For the text-containing cell, return its midpoint in [X, Y] coordinate format. 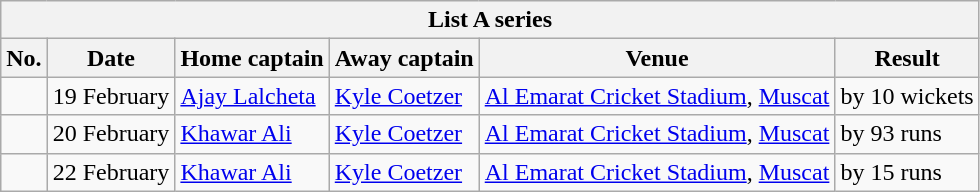
Venue [657, 58]
Ajay Lalcheta [252, 96]
20 February [111, 134]
List A series [490, 20]
Result [907, 58]
by 93 runs [907, 134]
Home captain [252, 58]
19 February [111, 96]
by 10 wickets [907, 96]
by 15 runs [907, 172]
22 February [111, 172]
Away captain [404, 58]
No. [24, 58]
Date [111, 58]
